Search for the cell housing the specified text and yield its (x, y) center coordinate. 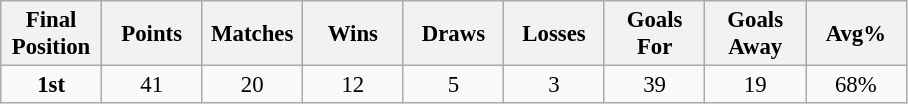
Avg% (856, 34)
Goals For (654, 34)
1st (52, 85)
19 (756, 85)
Draws (454, 34)
5 (454, 85)
41 (152, 85)
Points (152, 34)
3 (554, 85)
39 (654, 85)
Losses (554, 34)
Matches (252, 34)
Goals Away (756, 34)
68% (856, 85)
20 (252, 85)
12 (354, 85)
Wins (354, 34)
Final Position (52, 34)
